Capture the cell that displays the provided text and extract its (x, y) central coordinate. 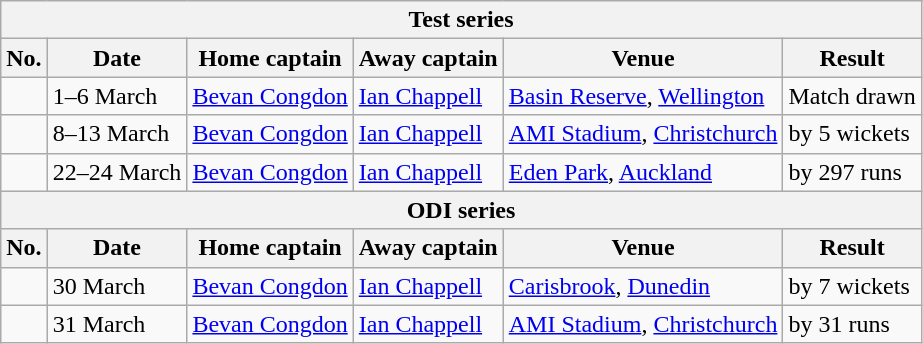
Carisbrook, Dunedin (643, 286)
1–6 March (117, 96)
Match drawn (852, 96)
by 297 runs (852, 172)
30 March (117, 286)
Eden Park, Auckland (643, 172)
8–13 March (117, 134)
ODI series (462, 210)
Basin Reserve, Wellington (643, 96)
Test series (462, 20)
31 March (117, 324)
by 31 runs (852, 324)
22–24 March (117, 172)
by 7 wickets (852, 286)
by 5 wickets (852, 134)
